Return the (X, Y) coordinate for the center point of the cell that contains the specified text.  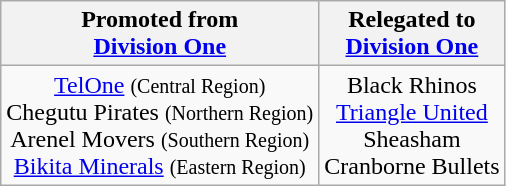
Black Rhinos Triangle United Sheasham Cranborne Bullets (412, 126)
Promoted fromDivision One (160, 34)
Relegated toDivision One (412, 34)
TelOne (Central Region) Chegutu Pirates (Northern Region) Arenel Movers (Southern Region) Bikita Minerals (Eastern Region) (160, 126)
